For the text-containing cell, return its midpoint in (X, Y) coordinate format. 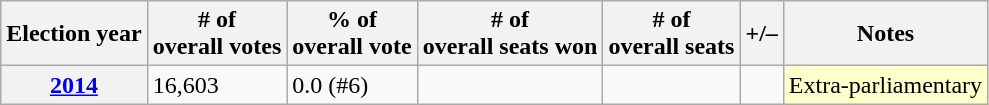
# ofoverall seats (672, 34)
0.0 (#6) (352, 85)
% ofoverall vote (352, 34)
16,603 (217, 85)
Extra-parliamentary (885, 85)
# ofoverall votes (217, 34)
# ofoverall seats won (510, 34)
2014 (74, 85)
Notes (885, 34)
Election year (74, 34)
+/– (762, 34)
